Scan for the cell matching the given text and deliver its [x, y] coordinate at center. 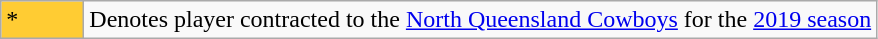
* [42, 20]
Denotes player contracted to the North Queensland Cowboys for the 2019 season [480, 20]
